For the text-containing cell, return its midpoint in (X, Y) coordinate format. 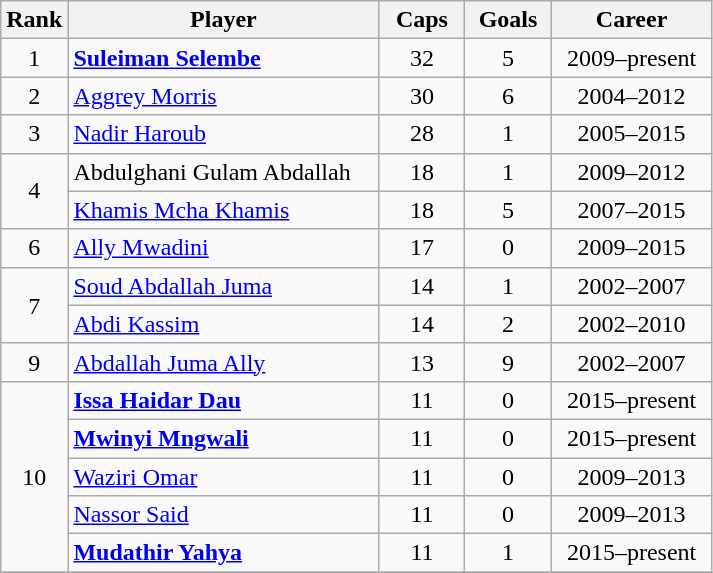
2009–2012 (632, 172)
13 (422, 362)
Nassor Said (224, 515)
Mudathir Yahya (224, 553)
2005–2015 (632, 134)
7 (34, 305)
Ally Mwadini (224, 248)
10 (34, 476)
32 (422, 58)
2007–2015 (632, 210)
Abdulghani Gulam Abdallah (224, 172)
2002–2010 (632, 324)
Aggrey Morris (224, 96)
Soud Abdallah Juma (224, 286)
Mwinyi Mngwali (224, 438)
Rank (34, 20)
Suleiman Selembe (224, 58)
30 (422, 96)
4 (34, 191)
Nadir Haroub (224, 134)
Abdi Kassim (224, 324)
Khamis Mcha Khamis (224, 210)
Goals (508, 20)
2009–present (632, 58)
17 (422, 248)
Caps (422, 20)
2009–2015 (632, 248)
3 (34, 134)
Career (632, 20)
28 (422, 134)
2004–2012 (632, 96)
Waziri Omar (224, 477)
Issa Haidar Dau (224, 400)
Player (224, 20)
Abdallah Juma Ally (224, 362)
